Pinpoint the cell where the given text exists, returning its (X, Y) midpoint coordinate. 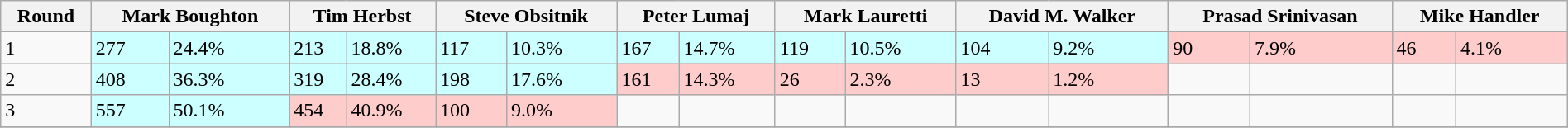
1 (46, 48)
277 (130, 48)
104 (1002, 48)
50.1% (229, 111)
Round (46, 17)
36.3% (229, 79)
13 (1002, 79)
Mark Lauretti (865, 17)
17.6% (561, 79)
557 (130, 111)
167 (648, 48)
10.3% (561, 48)
9.2% (1108, 48)
2 (46, 79)
454 (318, 111)
46 (1424, 48)
117 (471, 48)
319 (318, 79)
28.4% (391, 79)
Mark Boughton (190, 17)
40.9% (391, 111)
9.0% (561, 111)
14.3% (727, 79)
3 (46, 111)
Prasad Srinivasan (1280, 17)
90 (1209, 48)
26 (810, 79)
213 (318, 48)
408 (130, 79)
David M. Walker (1062, 17)
10.5% (901, 48)
Mike Handler (1480, 17)
4.1% (1512, 48)
119 (810, 48)
Peter Lumaj (696, 17)
198 (471, 79)
14.7% (727, 48)
161 (648, 79)
7.9% (1321, 48)
Steve Obsitnik (526, 17)
24.4% (229, 48)
18.8% (391, 48)
2.3% (901, 79)
1.2% (1108, 79)
Tim Herbst (362, 17)
100 (471, 111)
